Scan for the cell matching the given text and deliver its (x, y) coordinate at center. 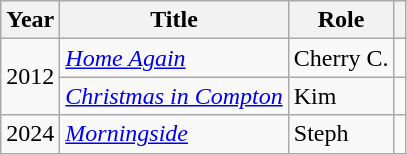
Cherry C. (341, 58)
Title (174, 20)
Role (341, 20)
Home Again (174, 58)
2012 (30, 77)
Kim (341, 96)
Morningside (174, 134)
Year (30, 20)
Christmas in Compton (174, 96)
2024 (30, 134)
Steph (341, 134)
